From the cell containing the given text, extract its center point as (X, Y) coordinate. 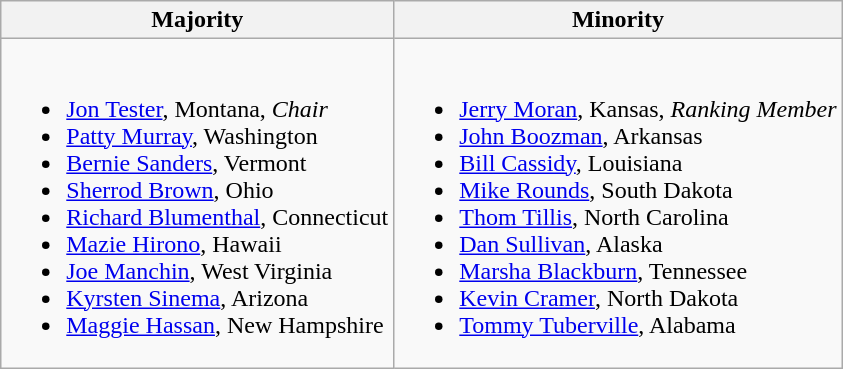
Minority (618, 20)
Majority (198, 20)
